Detect which cell encompasses the target text, then output its [x, y] center coordinate. 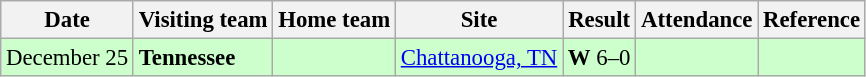
Reference [812, 20]
Chattanooga, TN [478, 58]
Site [478, 20]
December 25 [68, 58]
Result [600, 20]
Visiting team [202, 20]
Date [68, 20]
Home team [334, 20]
Attendance [697, 20]
Tennessee [202, 58]
W 6–0 [600, 58]
